Output the [X, Y] coordinate of the center of the cell containing the given text.  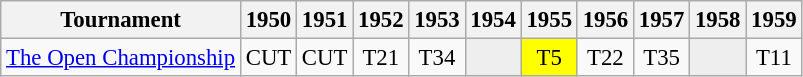
The Open Championship [121, 58]
T34 [437, 58]
1956 [605, 20]
1955 [549, 20]
1953 [437, 20]
1959 [774, 20]
Tournament [121, 20]
1950 [268, 20]
1951 [325, 20]
T21 [381, 58]
T35 [661, 58]
1958 [718, 20]
T5 [549, 58]
1957 [661, 20]
1952 [381, 20]
T22 [605, 58]
1954 [493, 20]
T11 [774, 58]
